Search for the cell housing the specified text and yield its (X, Y) center coordinate. 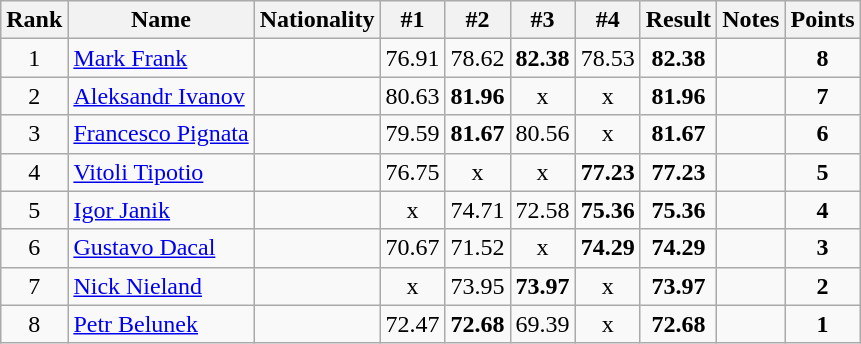
Aleksandr Ivanov (161, 96)
78.62 (478, 58)
Points (822, 20)
Name (161, 20)
78.53 (608, 58)
#3 (542, 20)
#2 (478, 20)
Petr Belunek (161, 324)
Notes (751, 20)
76.75 (412, 172)
Vitoli Tipotio (161, 172)
Francesco Pignata (161, 134)
Rank (34, 20)
#4 (608, 20)
Nick Nieland (161, 286)
69.39 (542, 324)
74.71 (478, 210)
72.58 (542, 210)
Nationality (317, 20)
80.63 (412, 96)
Result (678, 20)
#1 (412, 20)
76.91 (412, 58)
70.67 (412, 248)
Gustavo Dacal (161, 248)
Igor Janik (161, 210)
71.52 (478, 248)
80.56 (542, 134)
72.47 (412, 324)
79.59 (412, 134)
73.95 (478, 286)
Mark Frank (161, 58)
